Locate the cell with the specified text and output its (X, Y) center coordinate. 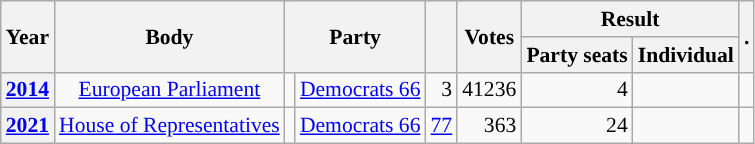
4 (576, 90)
European Parliament (170, 90)
Individual (686, 55)
Party seats (576, 55)
363 (489, 126)
Votes (489, 36)
Result (630, 19)
. (747, 36)
3 (442, 90)
2014 (28, 90)
24 (576, 126)
Party (356, 36)
Body (170, 36)
77 (442, 126)
2021 (28, 126)
House of Representatives (170, 126)
Year (28, 36)
41236 (489, 90)
